Return (x, y) of the center of cell containing provided text 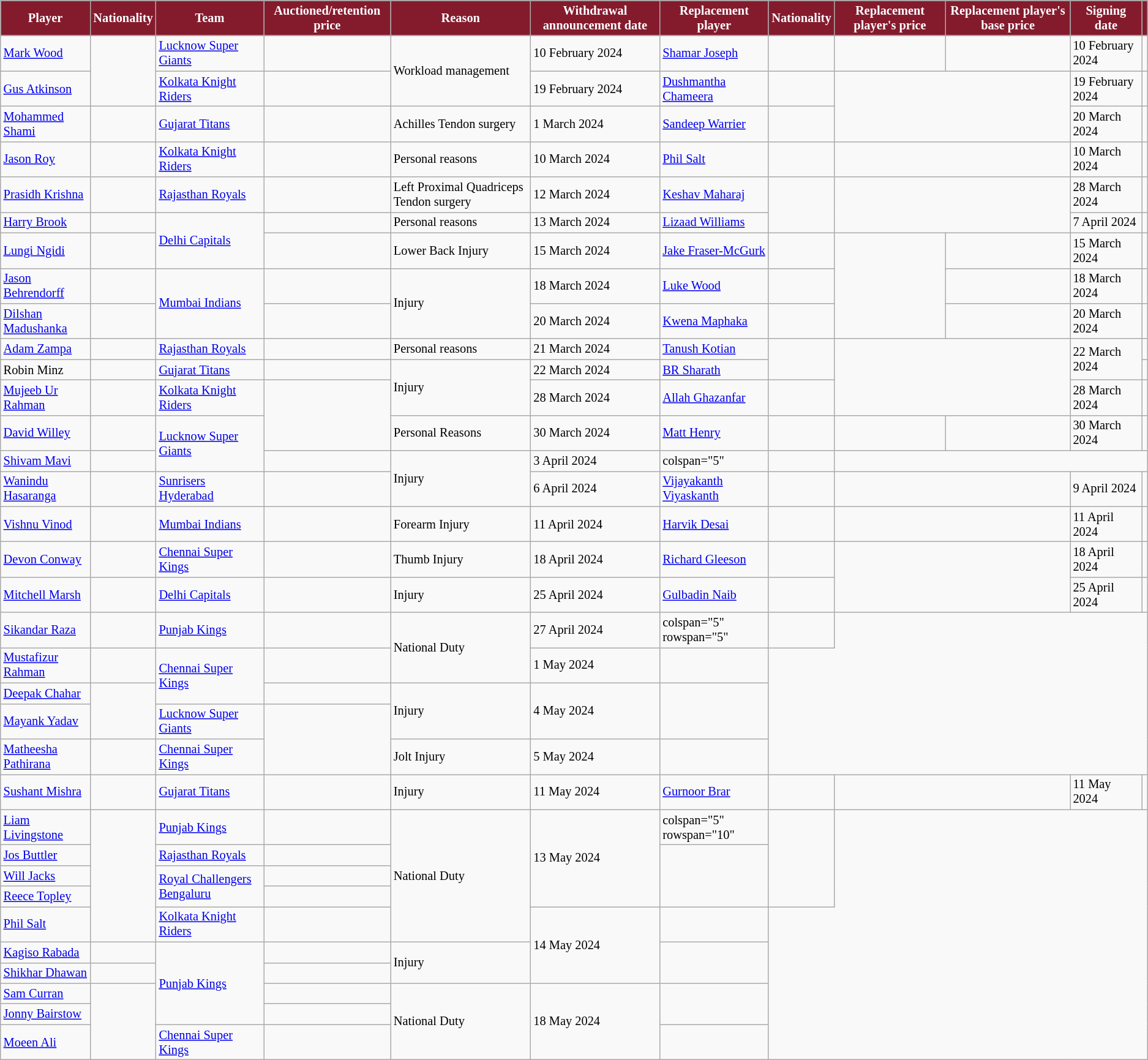
Prasidh Krishna (45, 195)
Liam Livingstone (45, 827)
Mohammed Shami (45, 124)
Replacement player (714, 18)
Harry Brook (45, 222)
Sunrisers Hyderabad (210, 489)
18 May 2024 (595, 1021)
Vijayakanth Viyaskanth (714, 489)
1 March 2024 (595, 124)
Personal Reasons (460, 433)
6 April 2024 (595, 489)
Reece Topley (45, 896)
4 May 2024 (595, 710)
Luke Wood (714, 286)
14 May 2024 (595, 944)
Wanindu Hasaranga (45, 489)
Jake Fraser-McGurk (714, 250)
Gulbadin Naib (714, 595)
Mark Wood (45, 53)
Shamar Joseph (714, 53)
Auctioned/retention price (327, 18)
Allah Ghazanfar (714, 397)
David Willey (45, 433)
Sam Curran (45, 993)
Will Jacks (45, 876)
Moeen Ali (45, 1042)
colspan="5" rowspan="5" (714, 630)
Tanush Kotian (714, 349)
Forearm Injury (460, 524)
Lizaad Williams (714, 222)
27 April 2024 (595, 630)
Keshav Maharaj (714, 195)
Matheesha Pathirana (45, 756)
Thumb Injury (460, 559)
Sushant Mishra (45, 792)
Devon Conway (45, 559)
Jason Behrendorff (45, 286)
Shikhar Dhawan (45, 973)
Vishnu Vinod (45, 524)
Reason (460, 18)
BR Sharath (714, 370)
Replacement player's base price (1008, 18)
Gurnoor Brar (714, 792)
9 April 2024 (1106, 489)
Kwena Maphaka (714, 321)
Adam Zampa (45, 349)
Player (45, 18)
colspan="5" (714, 461)
Replacement player's price (890, 18)
Kagiso Rabada (45, 952)
1 May 2024 (595, 665)
Shivam Mavi (45, 461)
Left Proximal Quadriceps Tendon surgery (460, 195)
Lungi Ngidi (45, 250)
Deepak Chahar (45, 693)
5 May 2024 (595, 756)
12 March 2024 (595, 195)
Mujeeb Ur Rahman (45, 397)
Mitchell Marsh (45, 595)
colspan="5" rowspan="10" (714, 827)
Signing date (1106, 18)
3 April 2024 (595, 461)
Dushmantha Chameera (714, 89)
Team (210, 18)
Jason Roy (45, 159)
Matt Henry (714, 433)
Sikandar Raza (45, 630)
Jos Buttler (45, 855)
Jonny Bairstow (45, 1014)
Dilshan Madushanka (45, 321)
Lower Back Injury (460, 250)
Gus Atkinson (45, 89)
Richard Gleeson (714, 559)
Workload management (460, 71)
Mustafizur Rahman (45, 665)
Withdrawal announcement date (595, 18)
7 April 2024 (1106, 222)
Royal Challengers Bengaluru (210, 885)
Achilles Tendon surgery (460, 124)
21 March 2024 (595, 349)
Harvik Desai (714, 524)
13 March 2024 (595, 222)
13 May 2024 (595, 859)
Jolt Injury (460, 756)
Sandeep Warrier (714, 124)
Mayank Yadav (45, 721)
Robin Minz (45, 370)
